For the text-containing cell, return its midpoint in [x, y] coordinate format. 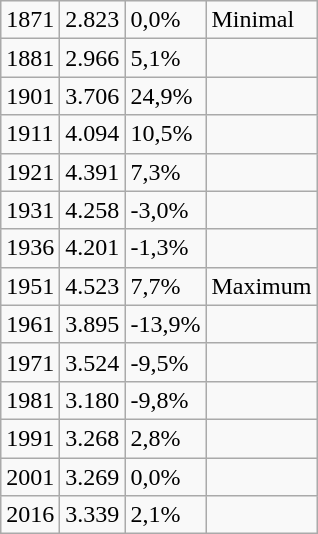
7,7% [166, 286]
4.094 [92, 134]
1936 [30, 248]
2016 [30, 515]
2,1% [166, 515]
1921 [30, 172]
1961 [30, 324]
3.706 [92, 96]
3.180 [92, 400]
-3,0% [166, 210]
4.201 [92, 248]
1901 [30, 96]
4.523 [92, 286]
3.895 [92, 324]
24,9% [166, 96]
-9,5% [166, 362]
1881 [30, 58]
5,1% [166, 58]
3.524 [92, 362]
1971 [30, 362]
-13,9% [166, 324]
1981 [30, 400]
1911 [30, 134]
1951 [30, 286]
2.966 [92, 58]
3.339 [92, 515]
4.391 [92, 172]
2001 [30, 477]
Maximum [262, 286]
-9,8% [166, 400]
1931 [30, 210]
1991 [30, 438]
2.823 [92, 20]
4.258 [92, 210]
2,8% [166, 438]
-1,3% [166, 248]
3.268 [92, 438]
10,5% [166, 134]
1871 [30, 20]
7,3% [166, 172]
Minimal [262, 20]
3.269 [92, 477]
